Determine the (X, Y) coordinate at the center of the cell enclosing the given text.  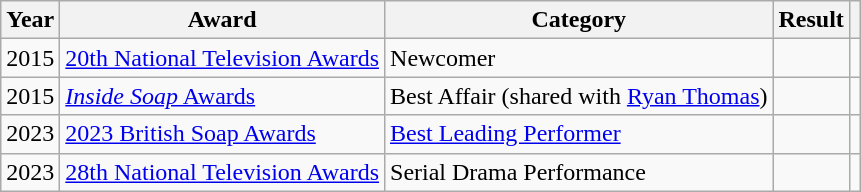
28th National Television Awards (222, 172)
Result (811, 20)
Best Leading Performer (579, 134)
Category (579, 20)
2023 British Soap Awards (222, 134)
20th National Television Awards (222, 58)
Inside Soap Awards (222, 96)
Best Affair (shared with Ryan Thomas) (579, 96)
Serial Drama Performance (579, 172)
Award (222, 20)
Year (30, 20)
Newcomer (579, 58)
